For the text-containing cell, return its midpoint in (X, Y) coordinate format. 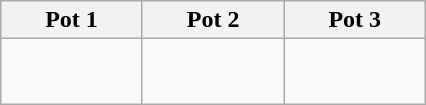
Pot 3 (355, 20)
Pot 1 (72, 20)
Pot 2 (213, 20)
